For the text-containing cell, return its midpoint in (x, y) coordinate format. 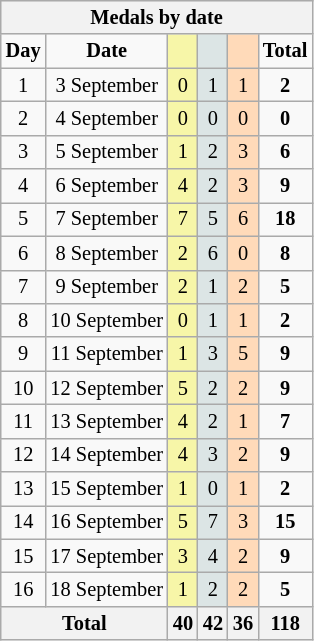
11 (24, 421)
18 (285, 219)
7 September (107, 219)
12 September (107, 388)
40 (183, 623)
118 (285, 623)
13 (24, 489)
9 September (107, 287)
6 September (107, 186)
Day (24, 51)
16 September (107, 522)
15 September (107, 489)
12 (24, 455)
13 September (107, 421)
Medals by date (157, 17)
42 (213, 623)
16 (24, 589)
14 (24, 522)
10 (24, 388)
4 September (107, 118)
10 September (107, 320)
36 (243, 623)
3 September (107, 85)
17 September (107, 556)
Date (107, 51)
5 September (107, 152)
8 September (107, 253)
14 September (107, 455)
18 September (107, 589)
11 September (107, 354)
